From the cell containing the given text, extract its center point as (X, Y) coordinate. 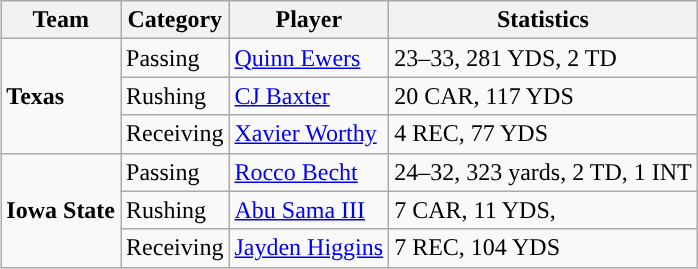
Category (175, 20)
Rocco Becht (309, 172)
7 REC, 104 YDS (544, 248)
24–32, 323 yards, 2 TD, 1 INT (544, 172)
Quinn Ewers (309, 58)
Texas (61, 96)
Abu Sama III (309, 210)
Iowa State (61, 210)
Team (61, 20)
Xavier Worthy (309, 134)
23–33, 281 YDS, 2 TD (544, 58)
CJ Baxter (309, 96)
Player (309, 20)
Statistics (544, 20)
7 CAR, 11 YDS, (544, 210)
20 CAR, 117 YDS (544, 96)
Jayden Higgins (309, 248)
4 REC, 77 YDS (544, 134)
